Search for the cell housing the specified text and yield its (x, y) center coordinate. 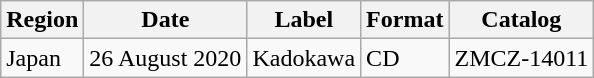
ZMCZ-14011 (522, 58)
Label (304, 20)
Catalog (522, 20)
Japan (42, 58)
Region (42, 20)
Kadokawa (304, 58)
26 August 2020 (166, 58)
Format (405, 20)
CD (405, 58)
Date (166, 20)
